Identify which cell holds the provided text, then report its (X, Y) central coordinate. 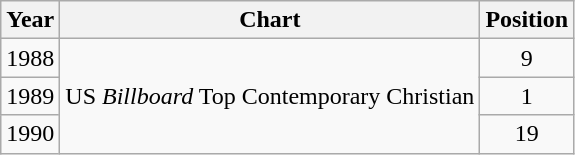
US Billboard Top Contemporary Christian (270, 96)
Position (527, 20)
Year (30, 20)
1989 (30, 96)
1988 (30, 58)
9 (527, 58)
19 (527, 134)
1990 (30, 134)
1 (527, 96)
Chart (270, 20)
